Pinpoint the cell where the given text exists, returning its (X, Y) midpoint coordinate. 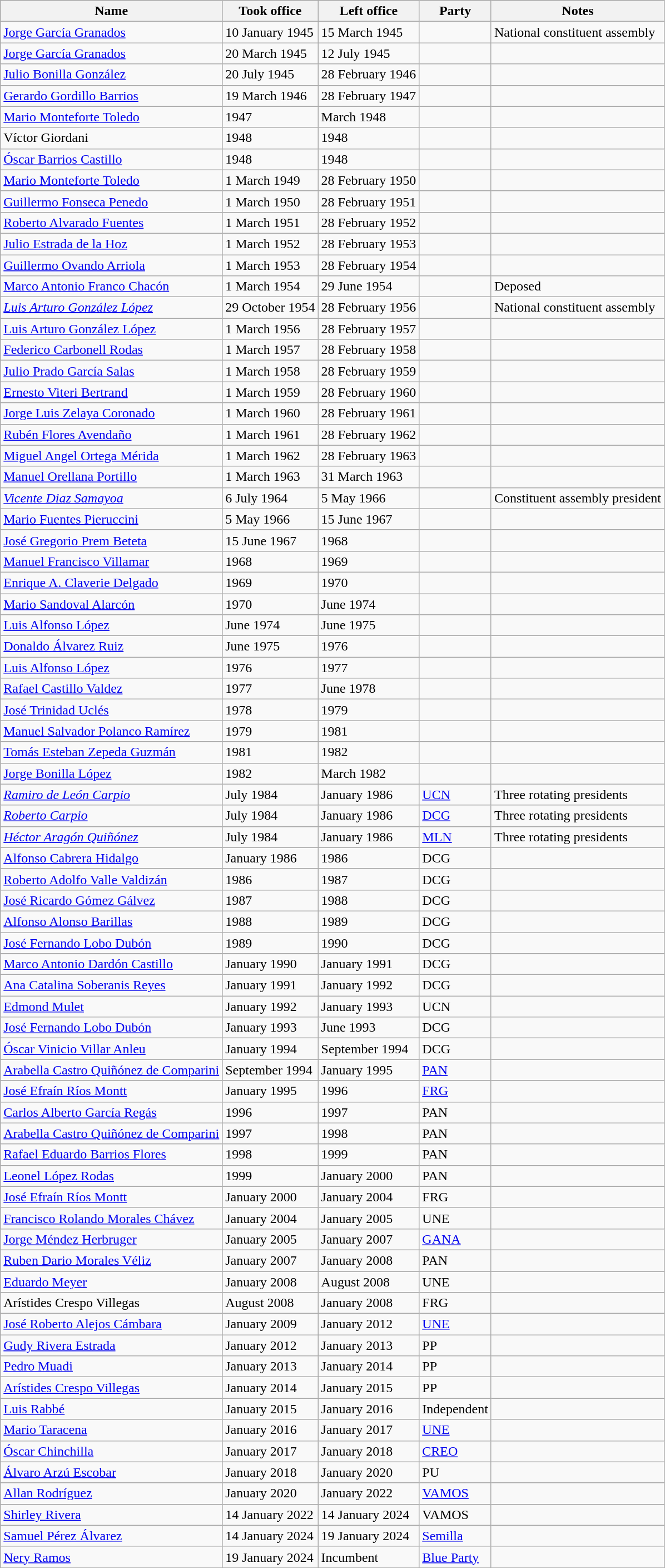
Shirley Rivera (111, 1515)
1 March 1957 (270, 350)
28 February 1957 (369, 329)
CREO (455, 1451)
Julio Estrada de la Hoz (111, 244)
Julio Bonilla González (111, 75)
15 March 1945 (369, 32)
Ernesto Viteri Bertrand (111, 392)
10 January 1945 (270, 32)
Mario Sandoval Alarcón (111, 604)
28 February 1953 (369, 244)
Guillermo Ovando Arriola (111, 265)
March 1948 (369, 117)
12 July 1945 (369, 53)
Manuel Francisco Villamar (111, 561)
José Gregorio Prem Beteta (111, 540)
1 March 1959 (270, 392)
1 March 1961 (270, 435)
Enrique A. Claverie Delgado (111, 583)
6 July 1964 (270, 498)
Vicente Diaz Samayoa (111, 498)
1947 (270, 117)
20 March 1945 (270, 53)
January 2009 (270, 1324)
Donaldo Álvarez Ruiz (111, 647)
28 February 1960 (369, 392)
1 March 1960 (270, 413)
Francisco Rolando Morales Chávez (111, 1218)
Manuel Orellana Portillo (111, 477)
June 1993 (369, 1028)
1 March 1953 (270, 265)
Mario Taracena (111, 1430)
Roberto Adolfo Valle Valdizán (111, 879)
Gudy Rivera Estrada (111, 1345)
28 February 1950 (369, 180)
Independent (455, 1409)
Left office (369, 11)
Incumbent (369, 1557)
Alfonso Cabrera Hidalgo (111, 858)
Deposed (577, 287)
Constituent assembly president (577, 498)
1990 (369, 943)
January 2022 (369, 1493)
Ruben Dario Morales Véliz (111, 1260)
José Ricardo Gómez Gálvez (111, 900)
Carlos Alberto García Regás (111, 1112)
28 February 1958 (369, 350)
1 March 1958 (270, 371)
José Trinidad Uclés (111, 710)
Jorge Luis Zelaya Coronado (111, 413)
June 1978 (369, 689)
1 March 1952 (270, 244)
28 February 1959 (369, 371)
Ramiro de León Carpio (111, 795)
Óscar Chinchilla (111, 1451)
28 February 1946 (369, 75)
Name (111, 11)
Julio Prado García Salas (111, 371)
Ana Catalina Soberanis Reyes (111, 985)
Álvaro Arzú Escobar (111, 1472)
19 March 1946 (270, 96)
28 February 1947 (369, 96)
Alfonso Alonso Barillas (111, 921)
Jorge Bonilla López (111, 773)
29 October 1954 (270, 308)
28 February 1961 (369, 413)
Óscar Vinicio Villar Anleu (111, 1049)
31 March 1963 (369, 477)
28 February 1952 (369, 223)
Roberto Carpio (111, 816)
Semilla (455, 1536)
Víctor Giordani (111, 138)
Allan Rodríguez (111, 1493)
Leonel López Rodas (111, 1176)
Gerardo Gordillo Barrios (111, 96)
1 March 1949 (270, 180)
Eduardo Meyer (111, 1281)
28 February 1962 (369, 435)
1 March 1963 (270, 477)
Nery Ramos (111, 1557)
28 February 1954 (369, 265)
Jorge Méndez Herbruger (111, 1239)
January 1994 (270, 1049)
1 March 1950 (270, 201)
1 March 1951 (270, 223)
28 February 1951 (369, 201)
Edmond Mulet (111, 1007)
Rubén Flores Avendaño (111, 435)
Took office (270, 11)
Manuel Salvador Polanco Ramírez (111, 731)
28 February 1956 (369, 308)
Marco Antonio Franco Chacón (111, 287)
Guillermo Fonseca Penedo (111, 201)
28 February 1963 (369, 456)
Samuel Pérez Álvarez (111, 1536)
Héctor Aragón Quiñónez (111, 837)
1 March 1954 (270, 287)
MLN (455, 837)
Blue Party (455, 1557)
Luis Rabbé (111, 1409)
Rafael Eduardo Barrios Flores (111, 1155)
Óscar Barrios Castillo (111, 159)
1 March 1956 (270, 329)
1978 (270, 710)
Marco Antonio Dardón Castillo (111, 964)
PU (455, 1472)
Notes (577, 11)
January 1990 (270, 964)
GANA (455, 1239)
29 June 1954 (369, 287)
20 July 1945 (270, 75)
Federico Carbonell Rodas (111, 350)
March 1982 (369, 773)
Tomás Esteban Zepeda Guzmán (111, 752)
1 March 1962 (270, 456)
Mario Fuentes Pieruccini (111, 519)
Rafael Castillo Valdez (111, 689)
José Roberto Alejos Cámbara (111, 1324)
Party (455, 11)
Miguel Angel Ortega Mérida (111, 456)
Roberto Alvarado Fuentes (111, 223)
Pedro Muadi (111, 1367)
14 January 2022 (270, 1515)
